Capture the cell that displays the provided text and extract its (x, y) central coordinate. 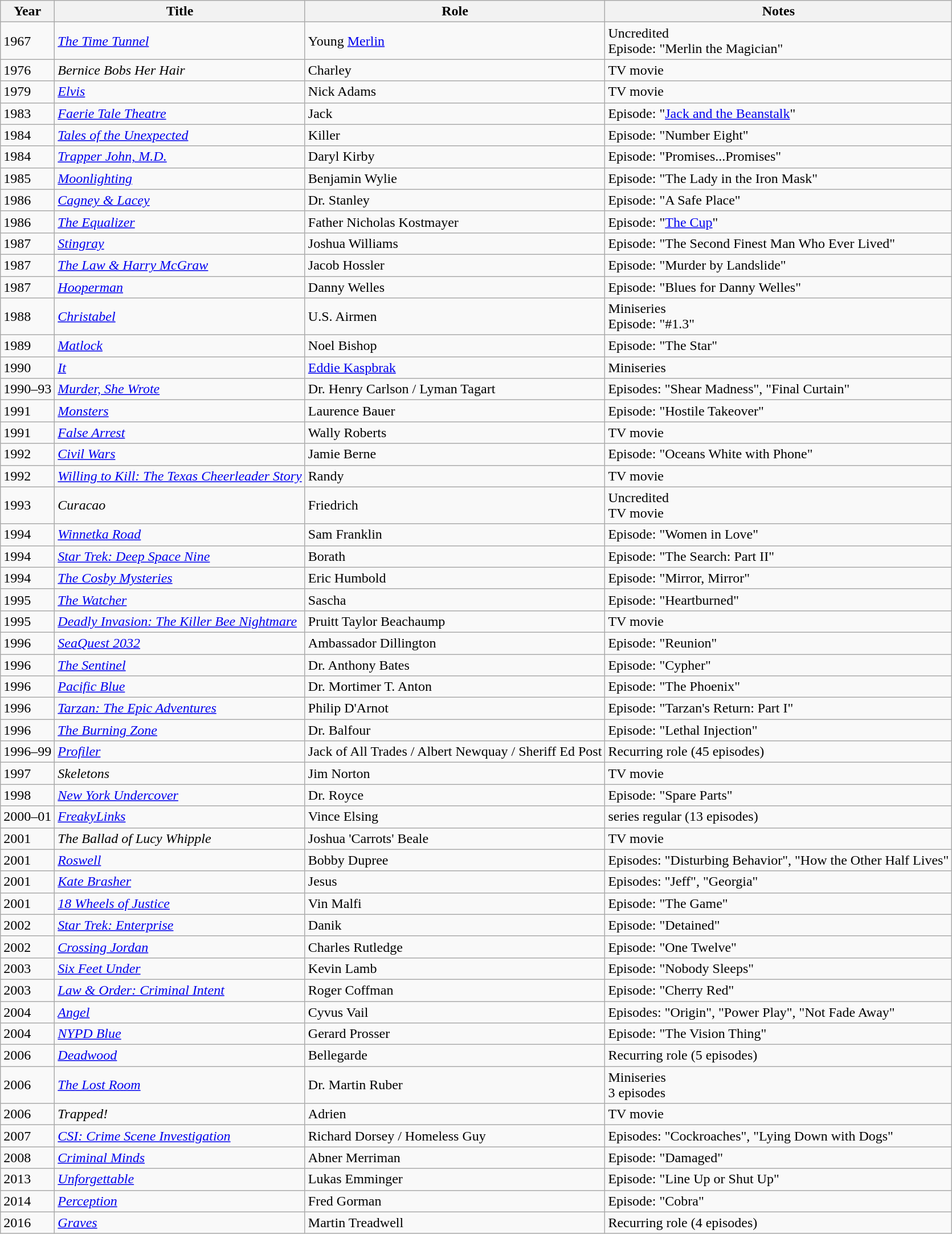
Star Trek: Deep Space Nine (180, 556)
Dr. Mortimer T. Anton (455, 687)
Episode: "Reunion" (778, 643)
MiniseriesEpisode: "#1.3" (778, 317)
The Ballad of Lucy Whipple (180, 838)
Jim Norton (455, 773)
Perception (180, 1201)
Noel Bishop (455, 346)
Sascha (455, 600)
Winnetka Road (180, 535)
Killer (455, 135)
Episode: "Tarzan's Return: Part I" (778, 708)
Episodes: "Cockroaches", "Lying Down with Dogs" (778, 1136)
The Lost Room (180, 1085)
False Arrest (180, 433)
Lukas Emminger (455, 1179)
Bernice Bobs Her Hair (180, 70)
Fred Gorman (455, 1201)
Eddie Kaspbrak (455, 368)
Dr. Stanley (455, 200)
Episode: "The Vision Thing" (778, 1034)
Star Trek: Enterprise (180, 925)
Title (180, 11)
Charles Rutledge (455, 947)
1990–93 (27, 389)
CSI: Crime Scene Investigation (180, 1136)
Graves (180, 1223)
Nick Adams (455, 92)
Joshua Williams (455, 243)
Episodes: "Shear Madness", "Final Curtain" (778, 389)
1993 (27, 505)
Trapped! (180, 1114)
Christabel (180, 317)
Roswell (180, 860)
Role (455, 11)
Notes (778, 11)
Episode: "Cypher" (778, 665)
UncreditedTV movie (778, 505)
Episode: "Murder by Landslide" (778, 265)
2008 (27, 1158)
Miniseries3 episodes (778, 1085)
1985 (27, 178)
SeaQuest 2032 (180, 643)
Crossing Jordan (180, 947)
Miniseries (778, 368)
Episode: "Mirror, Mirror" (778, 578)
Eric Humbold (455, 578)
Joshua 'Carrots' Beale (455, 838)
Stingray (180, 243)
1990 (27, 368)
Episode: "Oceans White with Phone" (778, 454)
The Law & Harry McGraw (180, 265)
The Equalizer (180, 222)
Episode: "The Phoenix" (778, 687)
Episode: "The Game" (778, 903)
The Cosby Mysteries (180, 578)
The Sentinel (180, 665)
Episodes: "Jeff", "Georgia" (778, 882)
Episode: "Line Up or Shut Up" (778, 1179)
1989 (27, 346)
Episode: "Detained" (778, 925)
Episode: "The Cup" (778, 222)
Moonlighting (180, 178)
New York Undercover (180, 795)
Recurring role (5 episodes) (778, 1056)
The Watcher (180, 600)
Recurring role (45 episodes) (778, 752)
Cyvus Vail (455, 1012)
Skeletons (180, 773)
FreakyLinks (180, 817)
Wally Roberts (455, 433)
Unforgettable (180, 1179)
Borath (455, 556)
Jamie Berne (455, 454)
Episode: "Blues for Danny Welles" (778, 287)
Murder, She Wrote (180, 389)
Gerard Prosser (455, 1034)
Episode: "Hostile Takeover" (778, 411)
Curacao (180, 505)
NYPD Blue (180, 1034)
Pruitt Taylor Beachaump (455, 621)
Dr. Royce (455, 795)
Hooperman (180, 287)
Martin Treadwell (455, 1223)
Deadly Invasion: The Killer Bee Nightmare (180, 621)
The Time Tunnel (180, 41)
Willing to Kill: The Texas Cheerleader Story (180, 476)
Roger Coffman (455, 990)
2000–01 (27, 817)
Recurring role (4 episodes) (778, 1223)
Jesus (455, 882)
Kate Brasher (180, 882)
Adrien (455, 1114)
Bellegarde (455, 1056)
1988 (27, 317)
1979 (27, 92)
Trapper John, M.D. (180, 157)
Dr. Henry Carlson / Lyman Tagart (455, 389)
Kevin Lamb (455, 968)
Danny Welles (455, 287)
Episode: "Promises...Promises" (778, 157)
Law & Order: Criminal Intent (180, 990)
Episode: "The Search: Part II" (778, 556)
18 Wheels of Justice (180, 903)
1983 (27, 113)
Young Merlin (455, 41)
series regular (13 episodes) (778, 817)
Pacific Blue (180, 687)
Episode: "One Twelve" (778, 947)
It (180, 368)
Deadwood (180, 1056)
Elvis (180, 92)
Criminal Minds (180, 1158)
Angel (180, 1012)
Charley (455, 70)
Dr. Anthony Bates (455, 665)
Father Nicholas Kostmayer (455, 222)
Episode: "Lethal Injection" (778, 730)
Civil Wars (180, 454)
1967 (27, 41)
Daryl Kirby (455, 157)
Profiler (180, 752)
1996–99 (27, 752)
Tarzan: The Epic Adventures (180, 708)
Richard Dorsey / Homeless Guy (455, 1136)
Episode: "Heartburned" (778, 600)
U.S. Airmen (455, 317)
2014 (27, 1201)
Year (27, 11)
Jacob Hossler (455, 265)
Six Feet Under (180, 968)
Episodes: "Origin", "Power Play", "Not Fade Away" (778, 1012)
Episode: "Jack and the Beanstalk" (778, 113)
Monsters (180, 411)
Episode: "The Lady in the Iron Mask" (778, 178)
2013 (27, 1179)
Sam Franklin (455, 535)
Danik (455, 925)
1976 (27, 70)
Episode: "Nobody Sleeps" (778, 968)
Episode: "The Second Finest Man Who Ever Lived" (778, 243)
Philip D'Arnot (455, 708)
Episode: "Cherry Red" (778, 990)
Vince Elsing (455, 817)
UncreditedEpisode: "Merlin the Magician" (778, 41)
Cagney & Lacey (180, 200)
1997 (27, 773)
Abner Merriman (455, 1158)
Episodes: "Disturbing Behavior", "How the Other Half Lives" (778, 860)
Faerie Tale Theatre (180, 113)
Benjamin Wylie (455, 178)
Episode: "Spare Parts" (778, 795)
Jack of All Trades / Albert Newquay / Sheriff Ed Post (455, 752)
Episode: "Number Eight" (778, 135)
Dr. Martin Ruber (455, 1085)
Episode: "The Star" (778, 346)
Randy (455, 476)
Bobby Dupree (455, 860)
Friedrich (455, 505)
Laurence Bauer (455, 411)
Episode: "Damaged" (778, 1158)
The Burning Zone (180, 730)
2007 (27, 1136)
Jack (455, 113)
Ambassador Dillington (455, 643)
1998 (27, 795)
Dr. Balfour (455, 730)
Episode: "Cobra" (778, 1201)
2016 (27, 1223)
Episode: "A Safe Place" (778, 200)
Tales of the Unexpected (180, 135)
Vin Malfi (455, 903)
Matlock (180, 346)
Episode: "Women in Love" (778, 535)
